Output the (x, y) coordinate of the center of the cell containing the given text.  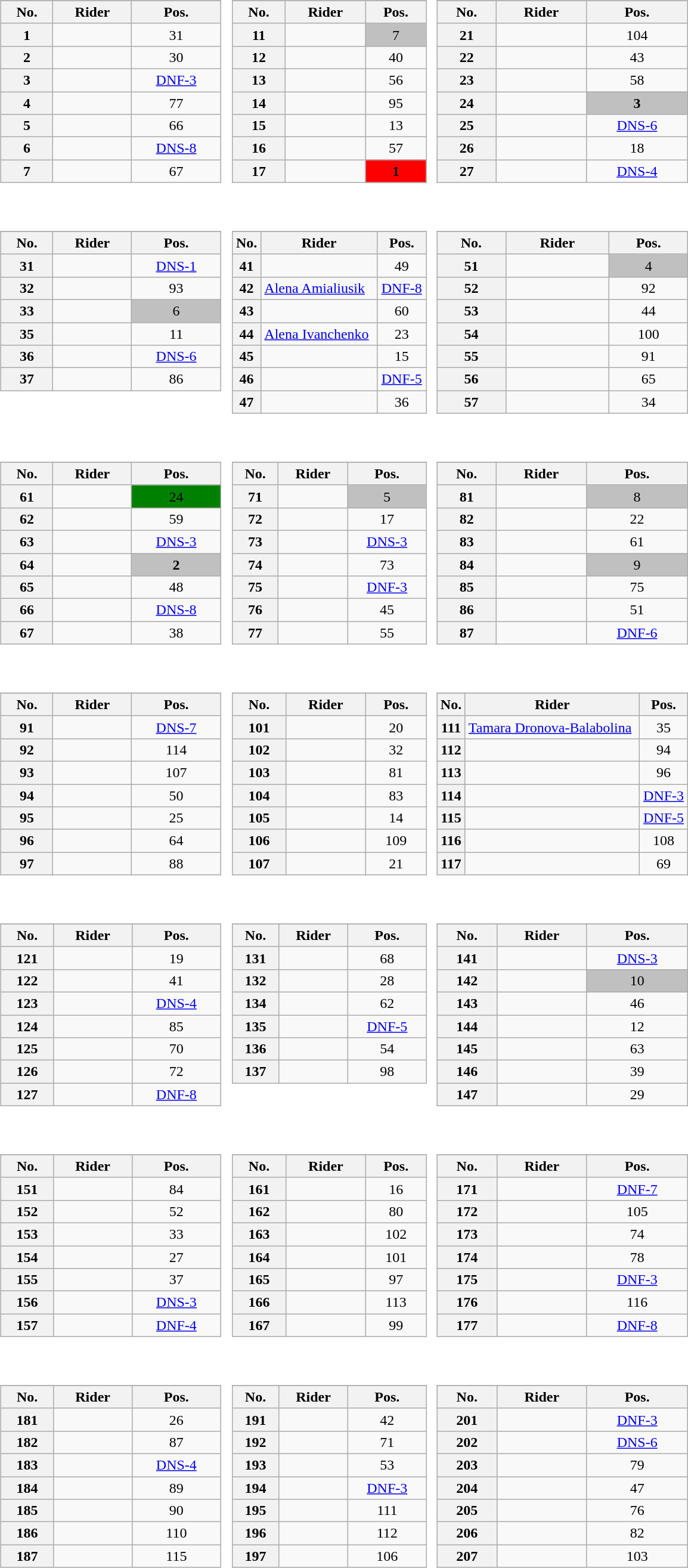
136 (255, 1049)
167 (259, 1325)
183 (27, 1465)
79 (637, 1465)
110 (176, 1533)
28 (388, 981)
194 (255, 1488)
131 (255, 958)
186 (27, 1533)
48 (176, 587)
29 (637, 1094)
152 (27, 1211)
40 (396, 57)
143 (467, 1003)
109 (396, 841)
181 (27, 1419)
DNS-7 (176, 727)
162 (259, 1211)
58 (637, 80)
No. Rider Pos. 71 5 72 17 73 DNS-3 74 73 75 DNF-3 76 45 77 55 (332, 545)
34 (649, 402)
Alena Amialiusik (320, 288)
19 (176, 958)
Alena Ivanchenko (320, 333)
204 (467, 1488)
No. Rider Pos. 101 20 102 32 103 81 104 83 105 14 106 109 107 21 (332, 776)
90 (176, 1511)
60 (402, 311)
88 (176, 864)
175 (467, 1280)
132 (255, 981)
68 (388, 958)
80 (396, 1211)
191 (255, 1419)
157 (27, 1325)
Tamara Dronova-Balabolina (552, 727)
No. Rider Pos. 41 49 42 Alena Amialiusik DNF-8 43 60 44 Alena Ivanchenko 23 45 15 46 DNF-5 47 36 (332, 314)
9 (637, 565)
125 (27, 1049)
207 (467, 1556)
172 (467, 1211)
141 (467, 958)
70 (176, 1049)
39 (637, 1072)
174 (467, 1257)
DNF-6 (637, 633)
121 (27, 958)
146 (467, 1072)
171 (467, 1189)
196 (255, 1533)
176 (467, 1303)
No. Rider Pos. 131 68 132 28 134 62 135 DNF-5 136 54 137 98 (332, 1007)
173 (467, 1234)
155 (27, 1280)
156 (27, 1303)
10 (637, 981)
38 (176, 633)
187 (27, 1556)
99 (396, 1325)
205 (467, 1511)
122 (27, 981)
69 (663, 864)
197 (255, 1556)
161 (259, 1189)
DNF-7 (637, 1189)
203 (467, 1465)
100 (649, 333)
No. Rider Pos. 161 16 162 80 163 102 164 101 165 97 166 113 167 99 (332, 1238)
147 (467, 1094)
142 (467, 981)
59 (176, 519)
144 (467, 1026)
137 (255, 1072)
145 (467, 1049)
177 (467, 1325)
124 (27, 1026)
20 (396, 727)
164 (259, 1257)
195 (255, 1511)
182 (27, 1442)
206 (467, 1533)
78 (637, 1257)
DNF-4 (176, 1325)
192 (255, 1442)
185 (27, 1511)
108 (663, 841)
154 (27, 1257)
98 (388, 1072)
135 (255, 1026)
165 (259, 1280)
50 (176, 795)
184 (27, 1488)
DNS-1 (176, 265)
126 (27, 1072)
201 (467, 1419)
134 (255, 1003)
151 (27, 1189)
8 (637, 496)
89 (176, 1488)
166 (259, 1303)
127 (27, 1094)
117 (451, 864)
30 (176, 57)
18 (637, 149)
193 (255, 1465)
163 (259, 1234)
123 (27, 1003)
49 (402, 265)
153 (27, 1234)
202 (467, 1442)
